From the cell containing the given text, extract its center point as [x, y] coordinate. 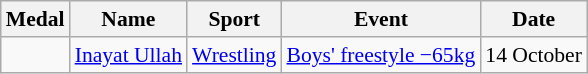
Wrestling [234, 55]
Sport [234, 19]
Inayat Ullah [128, 55]
Event [380, 19]
Boys' freestyle −65kg [380, 55]
Date [534, 19]
Medal [36, 19]
Name [128, 19]
14 October [534, 55]
